Scan for the cell matching the given text and deliver its (x, y) coordinate at center. 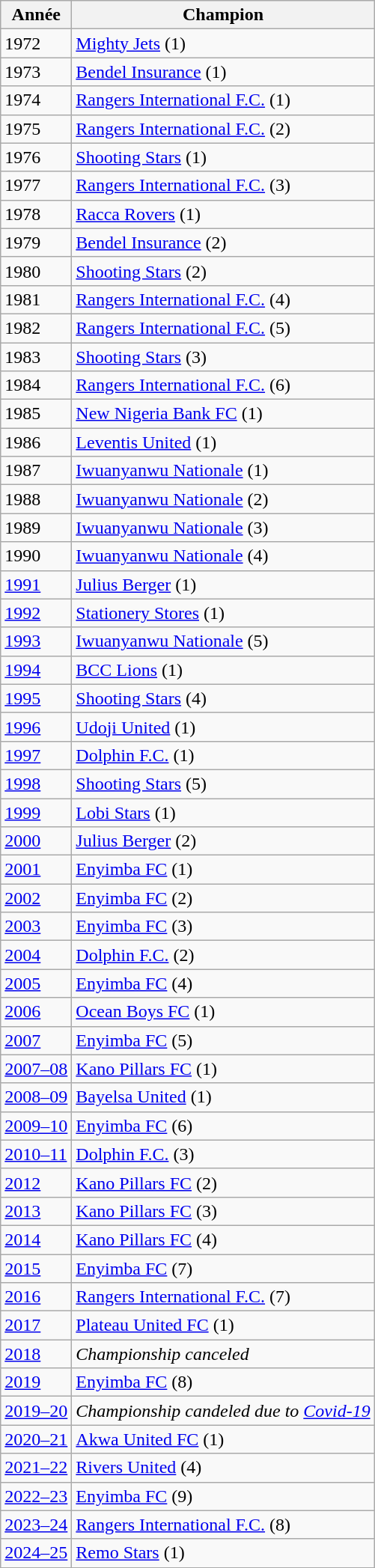
BCC Lions (1) (223, 670)
1981 (36, 299)
Rangers International F.C. (6) (223, 385)
1977 (36, 186)
Kano Pillars FC (1) (223, 1069)
Rangers International F.C. (1) (223, 100)
Kano Pillars FC (3) (223, 1211)
Bendel Insurance (2) (223, 242)
1986 (36, 442)
2003 (36, 927)
Dolphin F.C. (1) (223, 755)
Année (36, 15)
Udoji United (1) (223, 727)
2023–24 (36, 1525)
1989 (36, 528)
Shooting Stars (5) (223, 784)
1973 (36, 72)
Stationery Stores (1) (223, 613)
Racca Rovers (1) (223, 214)
Mighty Jets (1) (223, 43)
Enyimba FC (8) (223, 1382)
Enyimba FC (7) (223, 1269)
2014 (36, 1239)
2004 (36, 955)
Iwuanyanwu Nationale (2) (223, 499)
2013 (36, 1211)
Dolphin F.C. (2) (223, 955)
Julius Berger (2) (223, 841)
2019 (36, 1382)
2017 (36, 1326)
Kano Pillars FC (4) (223, 1239)
1992 (36, 613)
2005 (36, 983)
Enyimba FC (2) (223, 898)
1995 (36, 698)
Akwa United FC (1) (223, 1439)
1980 (36, 271)
1997 (36, 755)
2007–08 (36, 1069)
2010–11 (36, 1154)
2002 (36, 898)
1996 (36, 727)
Rangers International F.C. (7) (223, 1297)
1998 (36, 784)
Enyimba FC (5) (223, 1040)
1993 (36, 641)
Dolphin F.C. (3) (223, 1154)
Bayelsa United (1) (223, 1097)
Enyimba FC (4) (223, 983)
Shooting Stars (3) (223, 357)
Plateau United FC (1) (223, 1326)
Rangers International F.C. (3) (223, 186)
Shooting Stars (4) (223, 698)
Iwuanyanwu Nationale (5) (223, 641)
1985 (36, 414)
2020–21 (36, 1439)
New Nigeria Bank FC (1) (223, 414)
Enyimba FC (1) (223, 870)
Enyimba FC (3) (223, 927)
1979 (36, 242)
Enyimba FC (6) (223, 1126)
Shooting Stars (1) (223, 157)
1983 (36, 357)
2016 (36, 1297)
2021–22 (36, 1468)
1976 (36, 157)
1994 (36, 670)
1972 (36, 43)
1990 (36, 556)
Championship canceled (223, 1354)
Lobi Stars (1) (223, 812)
Championship candeled due to Covid-19 (223, 1411)
Julius Berger (1) (223, 585)
1991 (36, 585)
Bendel Insurance (1) (223, 72)
1982 (36, 328)
Rivers United (4) (223, 1468)
2001 (36, 870)
Iwuanyanwu Nationale (1) (223, 471)
2007 (36, 1040)
2015 (36, 1269)
Kano Pillars FC (2) (223, 1183)
2019–20 (36, 1411)
1987 (36, 471)
1984 (36, 385)
Rangers International F.C. (5) (223, 328)
2018 (36, 1354)
2022–23 (36, 1496)
Rangers International F.C. (4) (223, 299)
2012 (36, 1183)
Leventis United (1) (223, 442)
2006 (36, 1012)
1974 (36, 100)
Rangers International F.C. (8) (223, 1525)
Iwuanyanwu Nationale (4) (223, 556)
1975 (36, 129)
Remo Stars (1) (223, 1553)
Champion (223, 15)
2009–10 (36, 1126)
2000 (36, 841)
Ocean Boys FC (1) (223, 1012)
Enyimba FC (9) (223, 1496)
1999 (36, 812)
Shooting Stars (2) (223, 271)
2008–09 (36, 1097)
1978 (36, 214)
1988 (36, 499)
Iwuanyanwu Nationale (3) (223, 528)
Rangers International F.C. (2) (223, 129)
2024–25 (36, 1553)
